Determine the [X, Y] coordinate at the center of the cell enclosing the given text.  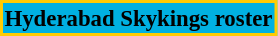
Hyderabad Skykings roster [138, 18]
